Scan for the cell matching the given text and deliver its (X, Y) coordinate at center. 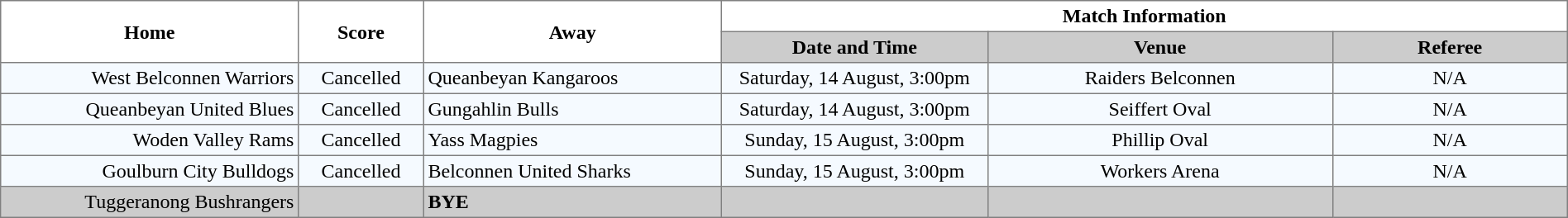
Queanbeyan United Blues (150, 109)
Raiders Belconnen (1159, 78)
Tuggeranong Bushrangers (150, 202)
Away (572, 31)
Home (150, 31)
BYE (572, 202)
Gungahlin Bulls (572, 109)
Match Information (1145, 17)
Referee (1450, 47)
Goulburn City Bulldogs (150, 171)
Belconnen United Sharks (572, 171)
West Belconnen Warriors (150, 78)
Seiffert Oval (1159, 109)
Woden Valley Rams (150, 140)
Score (361, 31)
Venue (1159, 47)
Yass Magpies (572, 140)
Queanbeyan Kangaroos (572, 78)
Date and Time (854, 47)
Phillip Oval (1159, 140)
Workers Arena (1159, 171)
